Search for the cell housing the specified text and yield its [x, y] center coordinate. 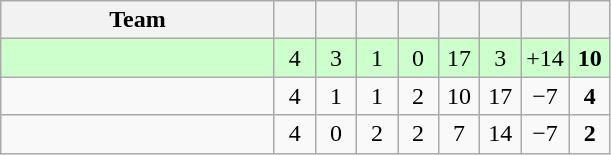
+14 [546, 58]
14 [500, 134]
7 [460, 134]
Team [138, 20]
